Scan for the cell matching the given text and deliver its (x, y) coordinate at center. 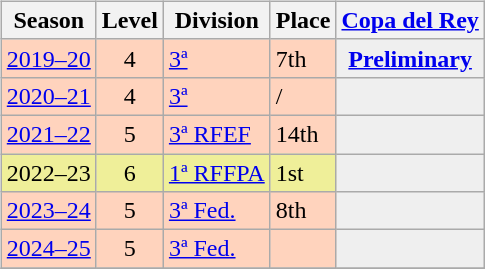
6 (130, 173)
2024–25 (48, 249)
/ (303, 96)
Season (48, 20)
14th (303, 134)
2021–22 (48, 134)
2020–21 (48, 96)
1ª RFFPA (216, 173)
1st (303, 173)
Copa del Rey (410, 20)
2022–23 (48, 173)
3ª RFEF (216, 134)
2023–24 (48, 211)
Place (303, 20)
2019–20 (48, 58)
Level (130, 20)
8th (303, 211)
Preliminary (410, 58)
7th (303, 58)
Division (216, 20)
